Pinpoint the cell where the given text exists, returning its [X, Y] midpoint coordinate. 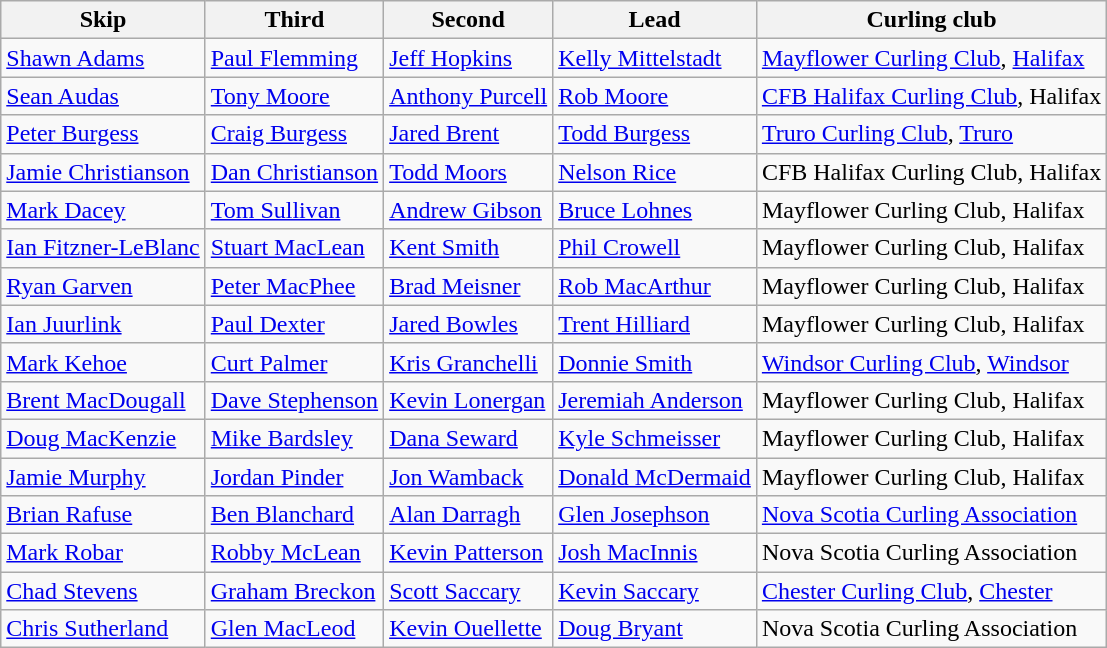
Lead [655, 20]
Andrew Gibson [468, 210]
Jeff Hopkins [468, 58]
Jon Wamback [468, 477]
Graham Breckon [294, 591]
Craig Burgess [294, 134]
Phil Crowell [655, 248]
Second [468, 20]
Bruce Lohnes [655, 210]
Curling club [931, 20]
Trent Hilliard [655, 324]
Rob Moore [655, 96]
Kris Granchelli [468, 362]
Peter Burgess [103, 134]
Jared Brent [468, 134]
Mark Kehoe [103, 362]
Ryan Garven [103, 286]
Donnie Smith [655, 362]
Kyle Schmeisser [655, 438]
Skip [103, 20]
Alan Darragh [468, 515]
Todd Moors [468, 172]
Truro Curling Club, Truro [931, 134]
Rob MacArthur [655, 286]
Anthony Purcell [468, 96]
Tom Sullivan [294, 210]
Mike Bardsley [294, 438]
Todd Burgess [655, 134]
Ben Blanchard [294, 515]
Windsor Curling Club, Windsor [931, 362]
Doug Bryant [655, 629]
Brent MacDougall [103, 400]
Jeremiah Anderson [655, 400]
Chad Stevens [103, 591]
Kent Smith [468, 248]
Jared Bowles [468, 324]
Robby McLean [294, 553]
Ian Juurlink [103, 324]
Third [294, 20]
Peter MacPhee [294, 286]
Jordan Pinder [294, 477]
Sean Audas [103, 96]
Mark Robar [103, 553]
Mark Dacey [103, 210]
Dan Christianson [294, 172]
Kevin Saccary [655, 591]
Glen MacLeod [294, 629]
Jamie Murphy [103, 477]
Kevin Ouellette [468, 629]
Brad Meisner [468, 286]
Paul Dexter [294, 324]
Glen Josephson [655, 515]
Dave Stephenson [294, 400]
Kevin Lonergan [468, 400]
Tony Moore [294, 96]
Ian Fitzner-LeBlanc [103, 248]
Donald McDermaid [655, 477]
Dana Seward [468, 438]
Kelly Mittelstadt [655, 58]
Kevin Patterson [468, 553]
Chester Curling Club, Chester [931, 591]
Stuart MacLean [294, 248]
Brian Rafuse [103, 515]
Josh MacInnis [655, 553]
Scott Saccary [468, 591]
Shawn Adams [103, 58]
Nelson Rice [655, 172]
Jamie Christianson [103, 172]
Doug MacKenzie [103, 438]
Curt Palmer [294, 362]
Paul Flemming [294, 58]
Chris Sutherland [103, 629]
